Capture the cell that displays the provided text and extract its [x, y] central coordinate. 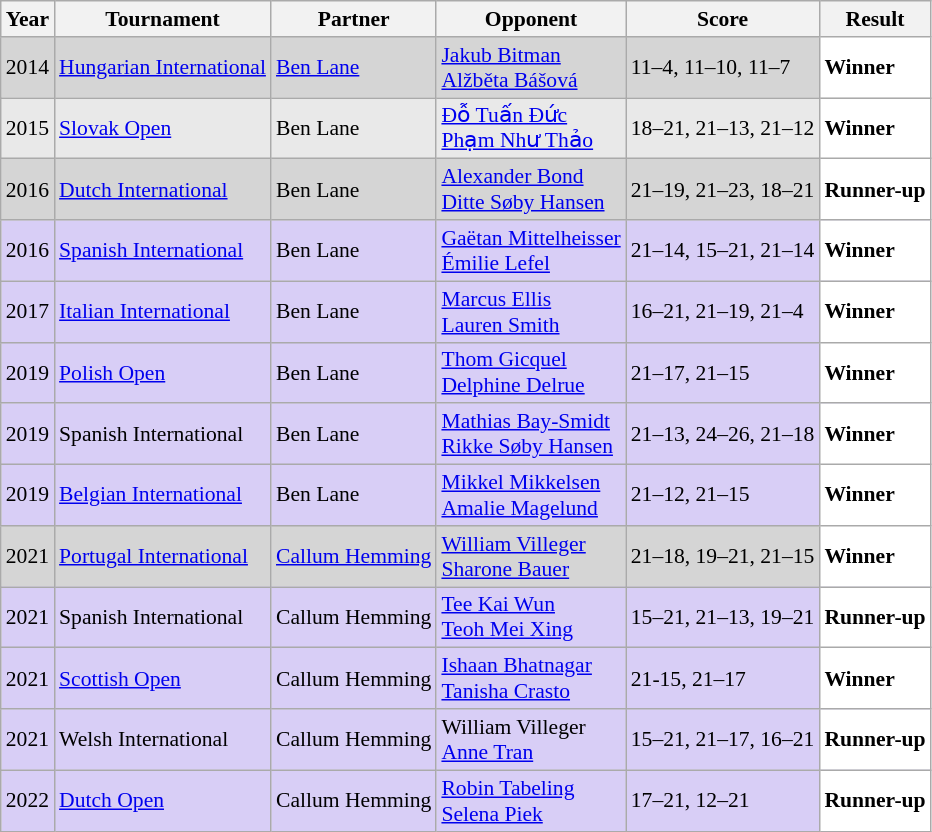
Gaëtan Mittelheisser Émilie Lefel [530, 250]
2015 [28, 128]
Welsh International [162, 740]
William Villeger Anne Tran [530, 740]
Score [723, 19]
Dutch International [162, 190]
Italian International [162, 312]
2014 [28, 68]
Polish Open [162, 372]
Hungarian International [162, 68]
Scottish Open [162, 678]
16–21, 21–19, 21–4 [723, 312]
Year [28, 19]
2022 [28, 800]
2017 [28, 312]
Jakub Bitman Alžběta Bášová [530, 68]
15–21, 21–13, 19–21 [723, 618]
Belgian International [162, 496]
21–14, 15–21, 21–14 [723, 250]
Thom Gicquel Delphine Delrue [530, 372]
Result [874, 19]
18–21, 21–13, 21–12 [723, 128]
Opponent [530, 19]
Slovak Open [162, 128]
Ishaan Bhatnagar Tanisha Crasto [530, 678]
Marcus Ellis Lauren Smith [530, 312]
Tournament [162, 19]
Alexander Bond Ditte Søby Hansen [530, 190]
21-15, 21–17 [723, 678]
Robin Tabeling Selena Piek [530, 800]
21–12, 21–15 [723, 496]
Đỗ Tuấn Đức Phạm Như Thảo [530, 128]
Tee Kai Wun Teoh Mei Xing [530, 618]
15–21, 21–17, 16–21 [723, 740]
21–17, 21–15 [723, 372]
Partner [354, 19]
Mathias Bay-Smidt Rikke Søby Hansen [530, 434]
21–19, 21–23, 18–21 [723, 190]
21–18, 19–21, 21–15 [723, 556]
21–13, 24–26, 21–18 [723, 434]
Mikkel Mikkelsen Amalie Magelund [530, 496]
11–4, 11–10, 11–7 [723, 68]
William Villeger Sharone Bauer [530, 556]
Portugal International [162, 556]
Dutch Open [162, 800]
17–21, 12–21 [723, 800]
